Scan for the cell matching the given text and deliver its (x, y) coordinate at center. 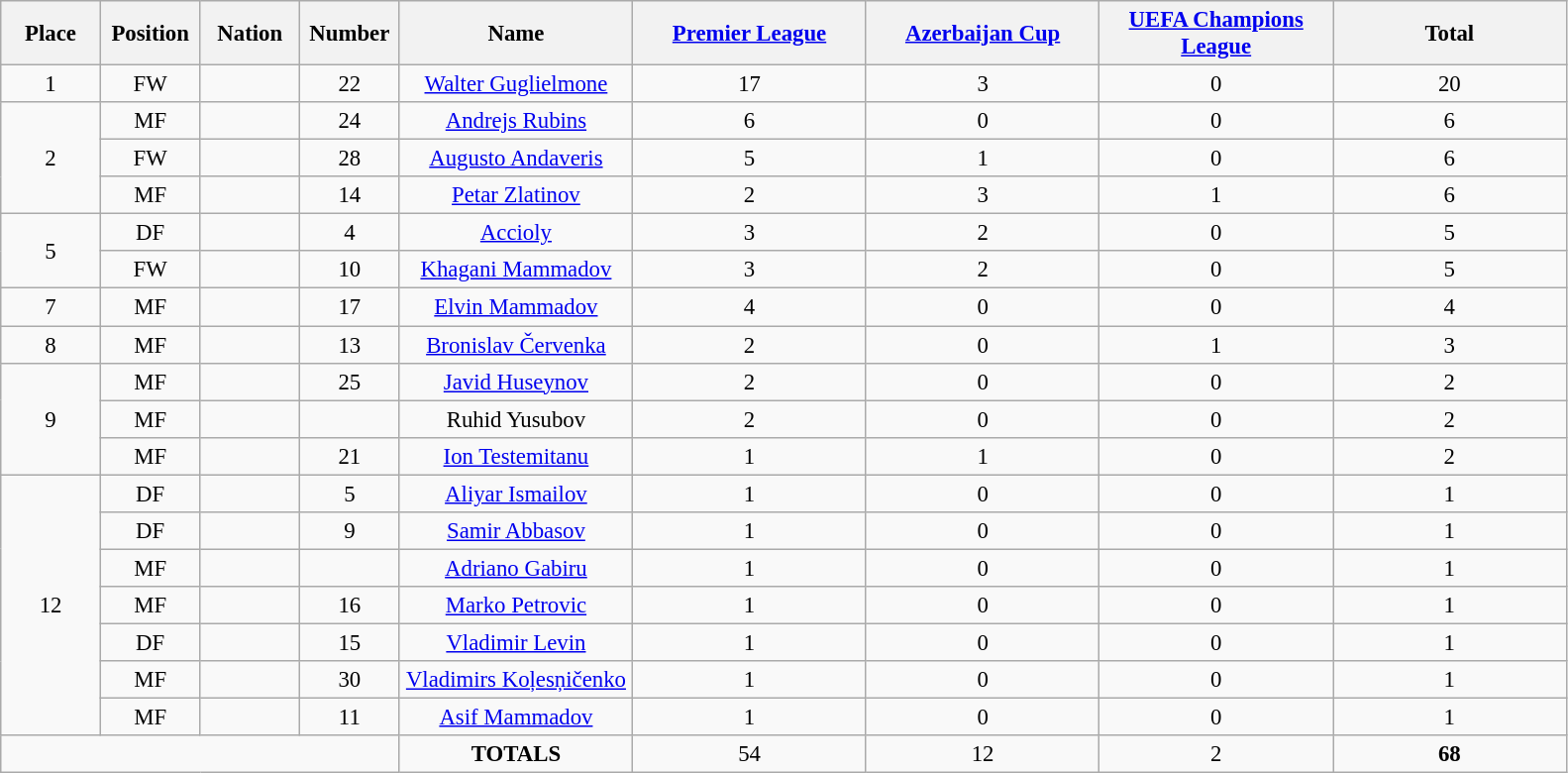
Khagani Mammadov (516, 271)
Aliyar Ismailov (516, 494)
30 (351, 680)
Andrejs Rubins (516, 121)
Nation (250, 34)
Javid Huseynov (516, 382)
Walter Guglielmone (516, 84)
8 (52, 345)
TOTALS (516, 754)
Premier League (750, 34)
Bronislav Červenka (516, 345)
21 (351, 456)
16 (351, 606)
7 (52, 307)
Samir Abbasov (516, 531)
11 (351, 718)
15 (351, 642)
Position (151, 34)
UEFA Champions League (1216, 34)
Ion Testemitanu (516, 456)
10 (351, 271)
Petar Zlatinov (516, 195)
Ruhid Yusubov (516, 419)
Augusto Andaveris (516, 159)
22 (351, 84)
Azerbaijan Cup (983, 34)
14 (351, 195)
Total (1450, 34)
Accioly (516, 233)
54 (750, 754)
Marko Petrovic (516, 606)
Vladimirs Koļesņičenko (516, 680)
25 (351, 382)
Adriano Gabiru (516, 568)
Name (516, 34)
Asif Mammadov (516, 718)
20 (1450, 84)
24 (351, 121)
Place (52, 34)
Elvin Mammadov (516, 307)
28 (351, 159)
13 (351, 345)
Vladimir Levin (516, 642)
68 (1450, 754)
Number (351, 34)
